Return (x, y) of the center of cell containing provided text 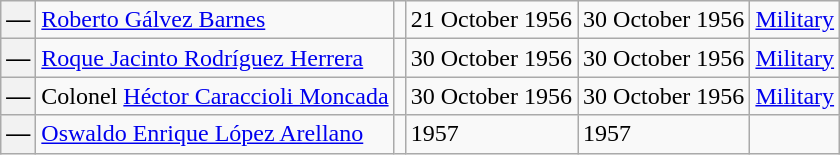
Roque Jacinto Rodríguez Herrera (215, 58)
Colonel Héctor Caraccioli Moncada (215, 96)
Roberto Gálvez Barnes (215, 20)
Oswaldo Enrique López Arellano (215, 134)
21 October 1956 (491, 20)
